From the cell containing the given text, extract its center point as (X, Y) coordinate. 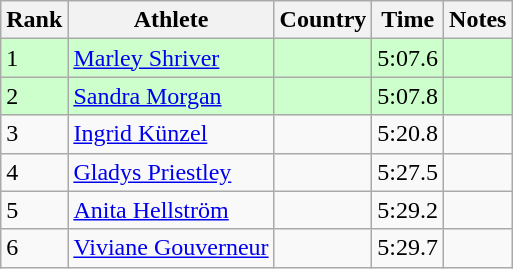
5:29.7 (408, 248)
Country (323, 20)
5:27.5 (408, 172)
Gladys Priestley (171, 172)
Anita Hellström (171, 210)
5 (34, 210)
Athlete (171, 20)
3 (34, 134)
5:07.6 (408, 58)
Viviane Gouverneur (171, 248)
5:29.2 (408, 210)
Marley Shriver (171, 58)
1 (34, 58)
Time (408, 20)
Notes (478, 20)
Sandra Morgan (171, 96)
4 (34, 172)
5:20.8 (408, 134)
Ingrid Künzel (171, 134)
2 (34, 96)
5:07.8 (408, 96)
Rank (34, 20)
6 (34, 248)
